Detect which cell encompasses the target text, then output its [X, Y] center coordinate. 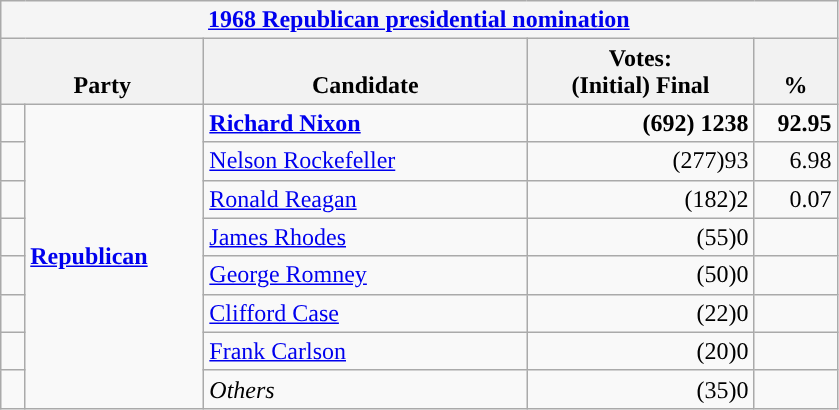
Others [366, 389]
Clifford Case [366, 313]
6.98 [796, 161]
(20)0 [640, 351]
0.07 [796, 199]
Votes:(Initial) Final [640, 72]
(50)0 [640, 275]
(277)93 [640, 161]
(692) 1238 [640, 123]
Republican [114, 256]
Richard Nixon [366, 123]
(182)2 [640, 199]
James Rhodes [366, 237]
Frank Carlson [366, 351]
Ronald Reagan [366, 199]
1968 Republican presidential nomination [419, 20]
George Romney [366, 275]
(22)0 [640, 313]
(55)0 [640, 237]
Candidate [366, 72]
% [796, 72]
Party [102, 72]
(35)0 [640, 389]
Nelson Rockefeller [366, 161]
92.95 [796, 123]
